For the text-containing cell, return its midpoint in (x, y) coordinate format. 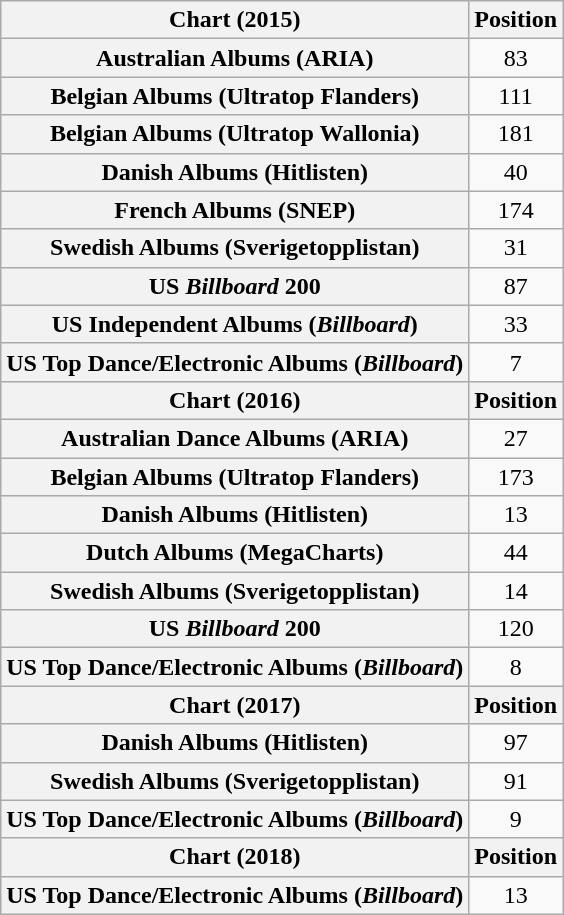
181 (516, 134)
Chart (2017) (235, 705)
173 (516, 477)
7 (516, 362)
Dutch Albums (MegaCharts) (235, 553)
111 (516, 96)
Chart (2016) (235, 400)
US Independent Albums (Billboard) (235, 324)
Chart (2015) (235, 20)
83 (516, 58)
40 (516, 172)
31 (516, 248)
8 (516, 667)
14 (516, 591)
44 (516, 553)
33 (516, 324)
Australian Dance Albums (ARIA) (235, 438)
27 (516, 438)
120 (516, 629)
Belgian Albums (Ultratop Wallonia) (235, 134)
Australian Albums (ARIA) (235, 58)
9 (516, 819)
87 (516, 286)
Chart (2018) (235, 857)
91 (516, 781)
French Albums (SNEP) (235, 210)
97 (516, 743)
174 (516, 210)
